Identify which cell holds the provided text, then report its [x, y] central coordinate. 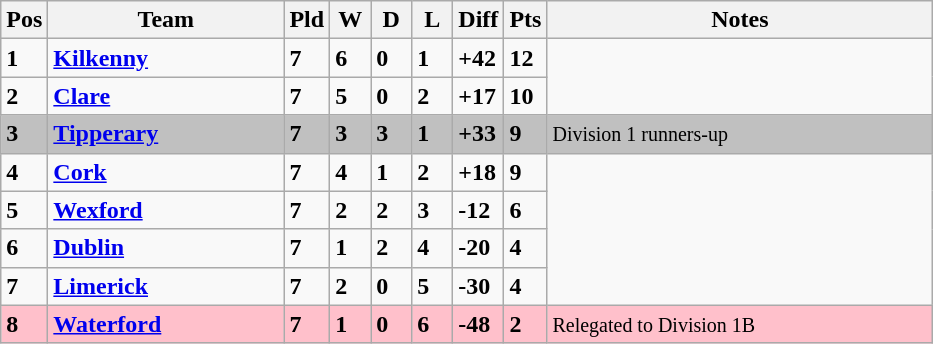
L [432, 20]
W [350, 20]
8 [24, 324]
Pld [307, 20]
-20 [478, 248]
Cork [166, 172]
Relegated to Division 1B [740, 324]
Clare [166, 96]
-30 [478, 286]
Kilkenny [166, 58]
-12 [478, 210]
12 [526, 58]
+33 [478, 134]
Team [166, 20]
10 [526, 96]
Wexford [166, 210]
Pts [526, 20]
Waterford [166, 324]
D [392, 20]
+18 [478, 172]
Limerick [166, 286]
Notes [740, 20]
+42 [478, 58]
Pos [24, 20]
+17 [478, 96]
Dublin [166, 248]
Diff [478, 20]
Tipperary [166, 134]
-48 [478, 324]
Division 1 runners-up [740, 134]
